Scan for the cell matching the given text and deliver its [X, Y] coordinate at center. 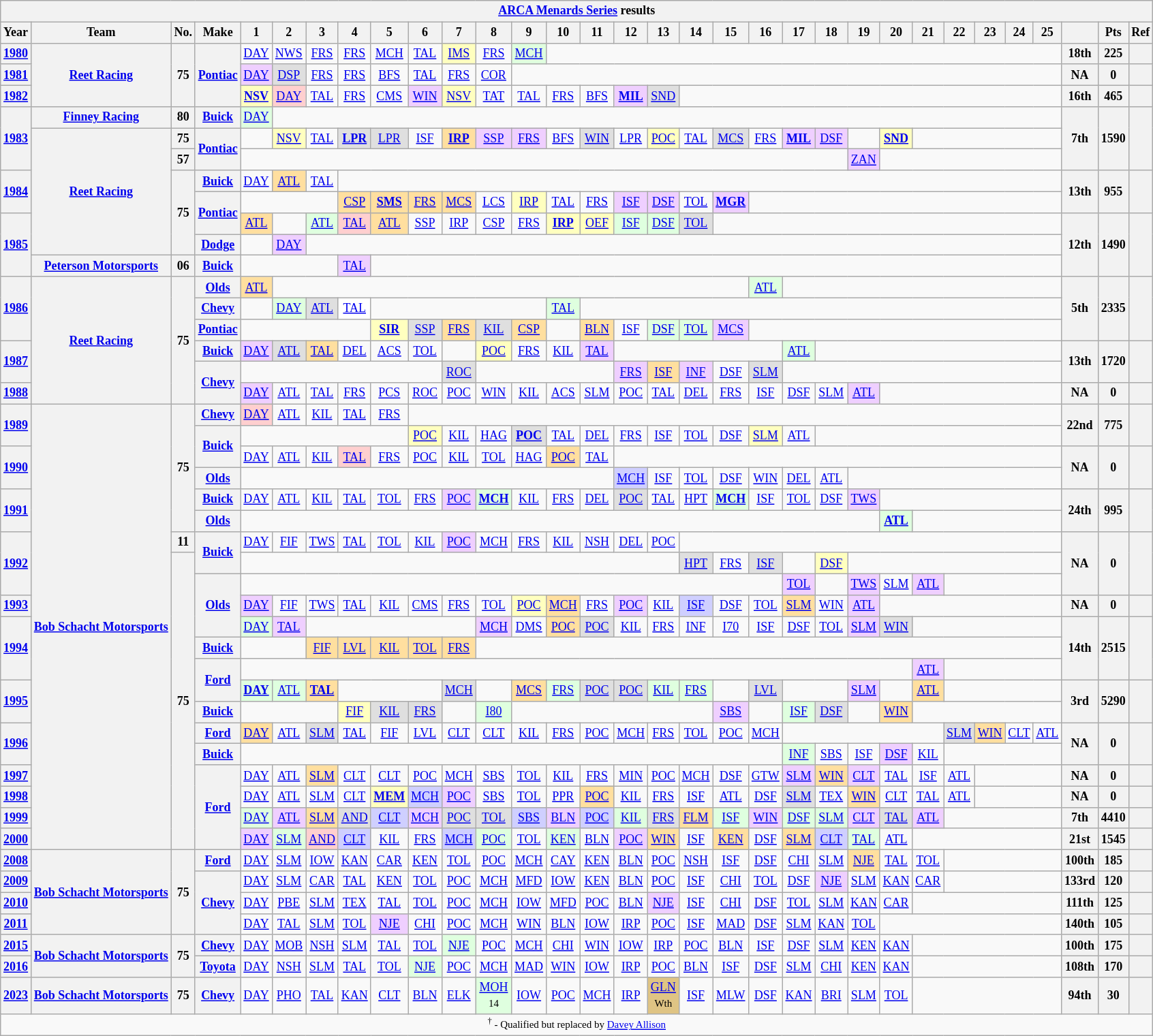
MIN [631, 775]
3 [322, 33]
465 [1113, 95]
Finney Racing [101, 117]
22 [959, 33]
BRI [831, 996]
25 [1047, 33]
2008 [16, 861]
COR [493, 75]
PPR [563, 797]
1 [256, 33]
24 [1019, 33]
Team [101, 33]
2015 [16, 945]
8 [493, 33]
120 [1113, 881]
2011 [16, 924]
1995 [16, 701]
1987 [16, 362]
06 [183, 266]
23 [989, 33]
MOH14 [493, 996]
185 [1113, 861]
57 [183, 159]
2 [289, 33]
TAT [493, 95]
MGR [731, 202]
1991 [16, 510]
1985 [16, 245]
3rd [1080, 701]
No. [183, 33]
1990 [16, 467]
995 [1113, 510]
14 [696, 33]
21 [928, 33]
1981 [16, 75]
2023 [16, 996]
ELK [459, 996]
125 [1113, 903]
Pts [1113, 33]
2515 [1113, 648]
22nd [1080, 425]
30 [1113, 996]
170 [1113, 966]
5 [390, 33]
1996 [16, 744]
2010 [16, 903]
1983 [16, 139]
Ref [1141, 33]
1993 [16, 606]
† - Qualified but replaced by Davey Allison [576, 1024]
24th [1080, 510]
ARCA Menards Series results [576, 11]
1980 [16, 53]
Dodge [218, 245]
105 [1113, 924]
2335 [1113, 309]
18th [1080, 53]
955 [1113, 191]
DSP [289, 75]
1997 [16, 775]
I80 [493, 711]
5290 [1113, 701]
2000 [16, 839]
Toyota [218, 966]
775 [1113, 425]
MLW [731, 996]
5th [1080, 309]
19 [864, 33]
DMS [529, 627]
LCS [493, 202]
GLNWth [663, 996]
7 [459, 33]
MEM [390, 797]
1490 [1113, 245]
133rd [1080, 881]
16th [1080, 95]
225 [1113, 53]
SMS [390, 202]
1986 [16, 309]
Peterson Motorsports [101, 266]
4 [354, 33]
Year [16, 33]
NWS [289, 53]
94th [1080, 996]
4410 [1113, 817]
1982 [16, 95]
17 [799, 33]
FLM [696, 817]
PCS [390, 394]
1545 [1113, 839]
MOB [289, 945]
1999 [16, 817]
1720 [1113, 362]
6 [425, 33]
1989 [16, 425]
I70 [731, 627]
10 [563, 33]
13 [663, 33]
20 [896, 33]
ZAN [864, 159]
1988 [16, 394]
18 [831, 33]
108th [1080, 966]
175 [1113, 945]
12 [631, 33]
2016 [16, 966]
12th [1080, 245]
SIR [390, 330]
PBE [289, 903]
GTW [766, 775]
1998 [16, 797]
21st [1080, 839]
16 [766, 33]
1992 [16, 563]
2009 [16, 881]
OEF [597, 223]
1590 [1113, 139]
15 [731, 33]
PHO [289, 996]
1984 [16, 191]
14th [1080, 648]
CAY [563, 861]
Make [218, 33]
111th [1080, 903]
140th [1080, 924]
IMS [459, 53]
9 [529, 33]
1994 [16, 648]
80 [183, 117]
